Return the (x, y) coordinate for the center point of the cell that contains the specified text.  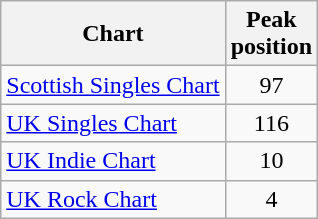
Scottish Singles Chart (113, 85)
Chart (113, 34)
Peakposition (271, 34)
4 (271, 199)
UK Rock Chart (113, 199)
UK Indie Chart (113, 161)
116 (271, 123)
10 (271, 161)
UK Singles Chart (113, 123)
97 (271, 85)
